Determine the [X, Y] coordinate at the center of the cell enclosing the given text.  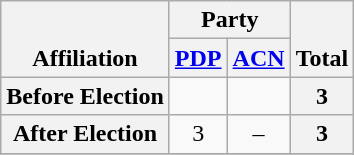
Party [230, 20]
Total [322, 39]
PDP [198, 58]
ACN [258, 58]
– [258, 134]
After Election [86, 134]
Affiliation [86, 39]
Before Election [86, 96]
